Scan for the cell matching the given text and deliver its (X, Y) coordinate at center. 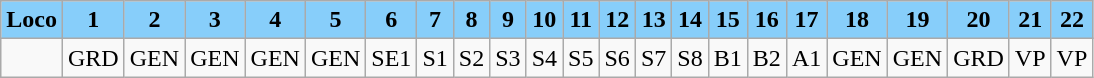
Loco (32, 20)
S6 (617, 58)
2 (154, 20)
9 (508, 20)
6 (392, 20)
12 (617, 20)
15 (728, 20)
1 (93, 20)
14 (690, 20)
S5 (581, 58)
S1 (435, 58)
SE1 (392, 58)
S8 (690, 58)
S3 (508, 58)
21 (1030, 20)
4 (275, 20)
5 (335, 20)
17 (806, 20)
18 (857, 20)
8 (471, 20)
7 (435, 20)
B1 (728, 58)
3 (215, 20)
10 (544, 20)
22 (1072, 20)
13 (653, 20)
20 (979, 20)
11 (581, 20)
S2 (471, 58)
S4 (544, 58)
16 (766, 20)
A1 (806, 58)
S7 (653, 58)
19 (917, 20)
B2 (766, 58)
